Detect which cell encompasses the target text, then output its [X, Y] center coordinate. 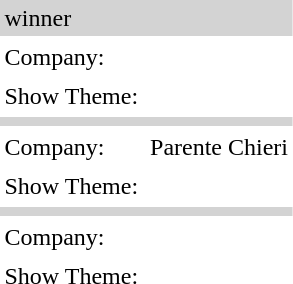
Parente Chieri [220, 147]
winner [146, 18]
